Provide the [X, Y] coordinate of the cell's center where the given text is located.  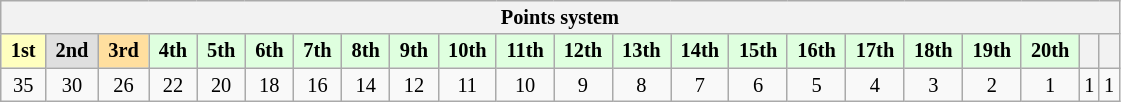
17th [875, 51]
8 [641, 85]
8th [366, 51]
1st [24, 51]
20th [1050, 51]
6 [758, 85]
4th [173, 51]
14 [366, 85]
16th [816, 51]
13th [641, 51]
35 [24, 85]
9th [414, 51]
10th [467, 51]
22 [173, 85]
16 [317, 85]
3rd [123, 51]
26 [123, 85]
19th [992, 51]
5 [816, 85]
2nd [72, 51]
15th [758, 51]
20 [221, 85]
11th [524, 51]
18th [933, 51]
6th [269, 51]
9 [583, 85]
5th [221, 51]
11 [467, 85]
Points system [560, 17]
4 [875, 85]
10 [524, 85]
7 [700, 85]
12 [414, 85]
30 [72, 85]
7th [317, 51]
18 [269, 85]
2 [992, 85]
3 [933, 85]
12th [583, 51]
14th [700, 51]
